Locate the cell with the specified text and output its (x, y) center coordinate. 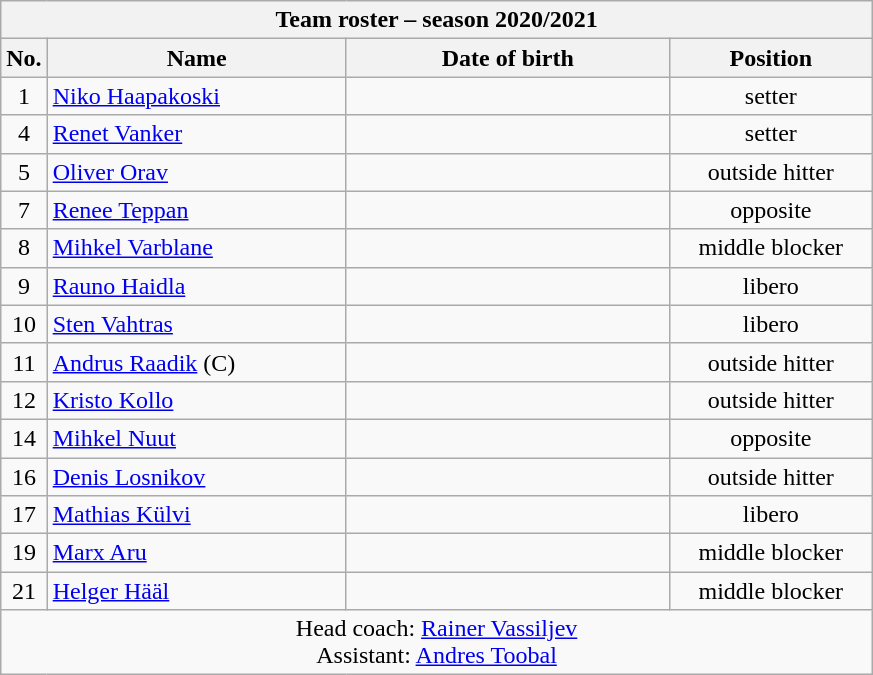
Marx Aru (196, 553)
Name (196, 58)
10 (24, 324)
Rauno Haidla (196, 286)
5 (24, 172)
Andrus Raadik (C) (196, 362)
9 (24, 286)
Renee Teppan (196, 210)
19 (24, 553)
16 (24, 477)
21 (24, 591)
Niko Haapakoski (196, 96)
Sten Vahtras (196, 324)
Date of birth (508, 58)
Denis Losnikov (196, 477)
7 (24, 210)
12 (24, 400)
Kristo Kollo (196, 400)
Mathias Külvi (196, 515)
8 (24, 248)
Helger Hääl (196, 591)
Oliver Orav (196, 172)
Renet Vanker (196, 134)
Mihkel Varblane (196, 248)
1 (24, 96)
14 (24, 438)
Position (770, 58)
Mihkel Nuut (196, 438)
Head coach: Rainer VassiljevAssistant: Andres Toobal (437, 642)
No. (24, 58)
17 (24, 515)
4 (24, 134)
Team roster – season 2020/2021 (437, 20)
11 (24, 362)
